Search for the cell housing the specified text and yield its [X, Y] center coordinate. 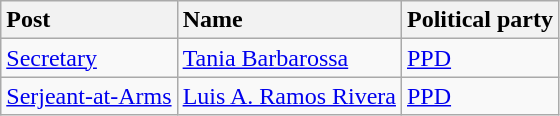
Post [89, 20]
Serjeant-at-Arms [89, 96]
Luis A. Ramos Rivera [289, 96]
Secretary [89, 58]
Tania Barbarossa [289, 58]
Political party [480, 20]
Name [289, 20]
